Find where the given text appears and provide that cell's center as [x, y] coordinate. 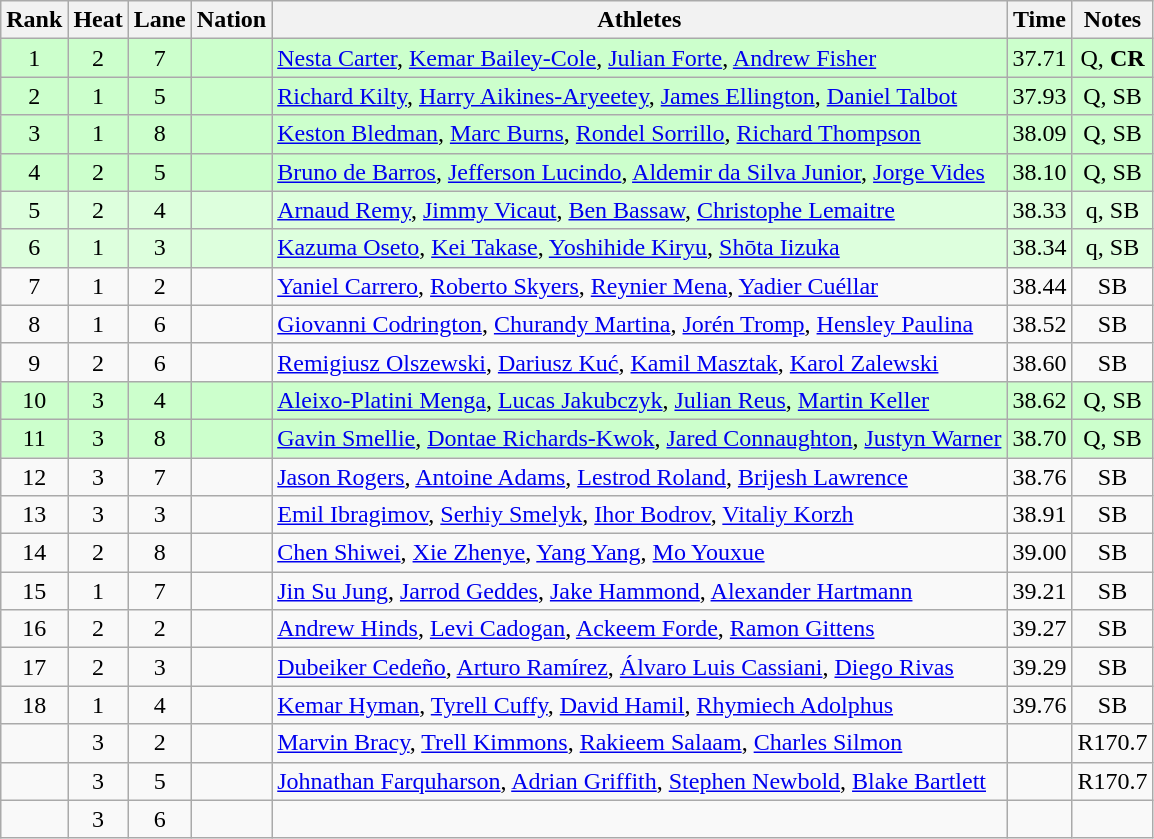
38.70 [1040, 438]
Bruno de Barros, Jefferson Lucindo, Aldemir da Silva Junior, Jorge Vides [640, 172]
37.93 [1040, 96]
Giovanni Codrington, Churandy Martina, Jorén Tromp, Hensley Paulina [640, 324]
Marvin Bracy, Trell Kimmons, Rakieem Salaam, Charles Silmon [640, 743]
38.44 [1040, 286]
Remigiusz Olszewski, Dariusz Kuć, Kamil Masztak, Karol Zalewski [640, 362]
16 [34, 629]
39.00 [1040, 553]
Nesta Carter, Kemar Bailey-Cole, Julian Forte, Andrew Fisher [640, 58]
17 [34, 667]
38.09 [1040, 134]
15 [34, 591]
39.29 [1040, 667]
38.60 [1040, 362]
Aleixo-Platini Menga, Lucas Jakubczyk, Julian Reus, Martin Keller [640, 400]
39.21 [1040, 591]
Rank [34, 20]
38.76 [1040, 477]
38.34 [1040, 248]
Keston Bledman, Marc Burns, Rondel Sorrillo, Richard Thompson [640, 134]
9 [34, 362]
39.27 [1040, 629]
14 [34, 553]
Notes [1112, 20]
Kemar Hyman, Tyrell Cuffy, David Hamil, Rhymiech Adolphus [640, 705]
38.10 [1040, 172]
Emil Ibragimov, Serhiy Smelyk, Ihor Bodrov, Vitaliy Korzh [640, 515]
38.91 [1040, 515]
18 [34, 705]
Nation [231, 20]
Richard Kilty, Harry Aikines-Aryeetey, James Ellington, Daniel Talbot [640, 96]
38.62 [1040, 400]
Athletes [640, 20]
Jin Su Jung, Jarrod Geddes, Jake Hammond, Alexander Hartmann [640, 591]
10 [34, 400]
Chen Shiwei, Xie Zhenye, Yang Yang, Mo Youxue [640, 553]
Dubeiker Cedeño, Arturo Ramírez, Álvaro Luis Cassiani, Diego Rivas [640, 667]
Lane [160, 20]
Yaniel Carrero, Roberto Skyers, Reynier Mena, Yadier Cuéllar [640, 286]
Kazuma Oseto, Kei Takase, Yoshihide Kiryu, Shōta Iizuka [640, 248]
38.33 [1040, 210]
Arnaud Remy, Jimmy Vicaut, Ben Bassaw, Christophe Lemaitre [640, 210]
12 [34, 477]
Gavin Smellie, Dontae Richards-Kwok, Jared Connaughton, Justyn Warner [640, 438]
37.71 [1040, 58]
Jason Rogers, Antoine Adams, Lestrod Roland, Brijesh Lawrence [640, 477]
Q, CR [1112, 58]
13 [34, 515]
38.52 [1040, 324]
39.76 [1040, 705]
Heat [98, 20]
Andrew Hinds, Levi Cadogan, Ackeem Forde, Ramon Gittens [640, 629]
11 [34, 438]
Time [1040, 20]
Johnathan Farquharson, Adrian Griffith, Stephen Newbold, Blake Bartlett [640, 781]
